Search for the cell housing the specified text and yield its [x, y] center coordinate. 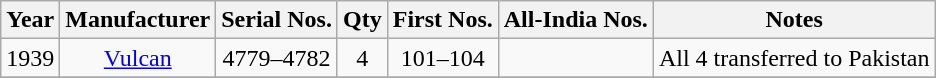
Serial Nos. [277, 20]
All-India Nos. [576, 20]
Manufacturer [138, 20]
4 [362, 58]
First Nos. [442, 20]
Notes [794, 20]
101–104 [442, 58]
4779–4782 [277, 58]
Qty [362, 20]
All 4 transferred to Pakistan [794, 58]
1939 [30, 58]
Year [30, 20]
Vulcan [138, 58]
